Return (x, y) of the center of cell containing provided text 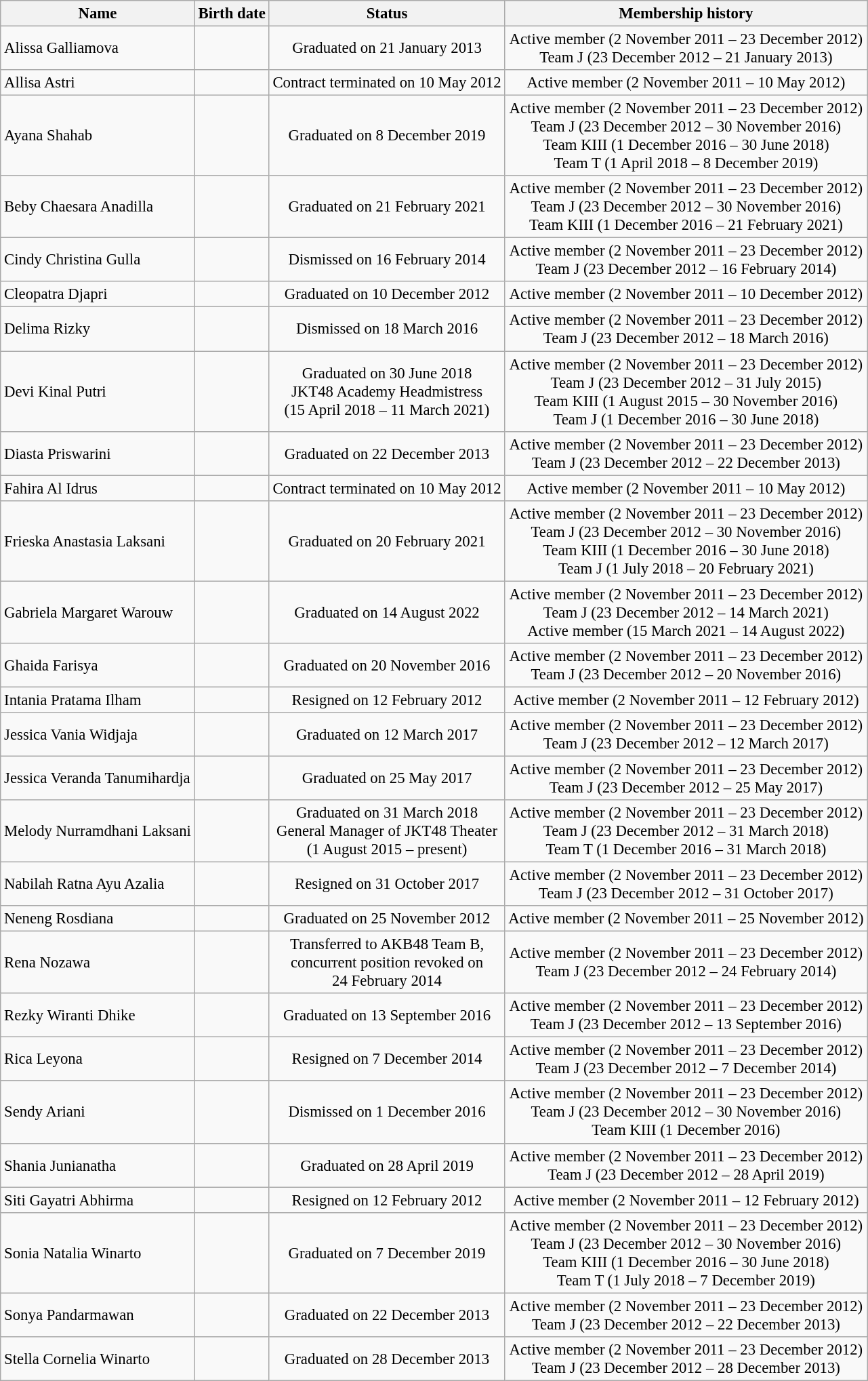
Active member (2 November 2011 – 23 December 2012)Team J (23 December 2012 – 20 November 2016) (686, 666)
Graduated on 12 March 2017 (387, 735)
Active member (2 November 2011 – 23 December 2012)Team J (23 December 2012 – 7 December 2014) (686, 1059)
Graduated on 8 December 2019 (387, 136)
Rica Leyona (98, 1059)
Active member (2 November 2011 – 25 November 2012) (686, 919)
Diasta Priswarini (98, 453)
Graduated on 30 June 2018JKT48 Academy Headmistress(15 April 2018 – 11 March 2021) (387, 392)
Graduated on 7 December 2019 (387, 1253)
Cindy Christina Gulla (98, 260)
Jessica Vania Widjaja (98, 735)
Ayana Shahab (98, 136)
Graduated on 20 February 2021 (387, 541)
Active member (2 November 2011 – 10 December 2012) (686, 295)
Rena Nozawa (98, 963)
Alissa Galliamova (98, 49)
Active member (2 November 2011 – 23 December 2012)Team J (23 December 2012 – 28 December 2013) (686, 1359)
Active member (2 November 2011 – 23 December 2012)Team J (23 December 2012 – 13 September 2016) (686, 1016)
Graduated on 25 May 2017 (387, 778)
Active member (2 November 2011 – 23 December 2012)Team J (23 December 2012 – 31 October 2017) (686, 884)
Graduated on 28 December 2013 (387, 1359)
Intania Pratama Ilham (98, 700)
Graduated on 20 November 2016 (387, 666)
Birth date (232, 14)
Sonia Natalia Winarto (98, 1253)
Active member (2 November 2011 – 23 December 2012)Team J (23 December 2012 – 28 April 2019) (686, 1165)
Graduated on 28 April 2019 (387, 1165)
Siti Gayatri Abhirma (98, 1200)
Active member (2 November 2011 – 23 December 2012)Team J (23 December 2012 – 24 February 2014) (686, 963)
Active member (2 November 2011 – 23 December 2012)Team J (23 December 2012 – 21 January 2013) (686, 49)
Active member (2 November 2011 – 23 December 2012)Team J (23 December 2012 – 30 November 2016)Team KIII (1 December 2016) (686, 1113)
Graduated on 31 March 2018General Manager of JKT48 Theater(1 August 2015 – present) (387, 831)
Active member (2 November 2011 – 23 December 2012)Team J (23 December 2012 – 18 March 2016) (686, 329)
Nabilah Ratna Ayu Azalia (98, 884)
Fahira Al Idrus (98, 488)
Graduated on 21 February 2021 (387, 207)
Dismissed on 16 February 2014 (387, 260)
Active member (2 November 2011 – 23 December 2012)Team J (23 December 2012 – 31 March 2018)Team T (1 December 2016 – 31 March 2018) (686, 831)
Gabriela Margaret Warouw (98, 612)
Melody Nurramdhani Laksani (98, 831)
Ghaida Farisya (98, 666)
Rezky Wiranti Dhike (98, 1016)
Dismissed on 1 December 2016 (387, 1113)
Transferred to AKB48 Team B,concurrent position revoked on24 February 2014 (387, 963)
Frieska Anastasia Laksani (98, 541)
Shania Junianatha (98, 1165)
Jessica Veranda Tanumihardja (98, 778)
Neneng Rosdiana (98, 919)
Resigned on 7 December 2014 (387, 1059)
Active member (2 November 2011 – 23 December 2012)Team J (23 December 2012 – 12 March 2017) (686, 735)
Sendy Ariani (98, 1113)
Sonya Pandarmawan (98, 1315)
Active member (2 November 2011 – 23 December 2012)Team J (23 December 2012 – 14 March 2021)Active member (15 March 2021 – 14 August 2022) (686, 612)
Active member (2 November 2011 – 23 December 2012)Team J (23 December 2012 – 30 November 2016)Team KIII (1 December 2016 – 21 February 2021) (686, 207)
Cleopatra Djapri (98, 295)
Active member (2 November 2011 – 23 December 2012)Team J (23 December 2012 – 25 May 2017) (686, 778)
Dismissed on 18 March 2016 (387, 329)
Graduated on 13 September 2016 (387, 1016)
Graduated on 14 August 2022 (387, 612)
Graduated on 10 December 2012 (387, 295)
Allisa Astri (98, 83)
Devi Kinal Putri (98, 392)
Name (98, 14)
Status (387, 14)
Resigned on 31 October 2017 (387, 884)
Graduated on 25 November 2012 (387, 919)
Membership history (686, 14)
Stella Cornelia Winarto (98, 1359)
Graduated on 21 January 2013 (387, 49)
Delima Rizky (98, 329)
Active member (2 November 2011 – 23 December 2012)Team J (23 December 2012 – 16 February 2014) (686, 260)
Beby Chaesara Anadilla (98, 207)
